Determine the [X, Y] coordinate at the center of the cell enclosing the given text.  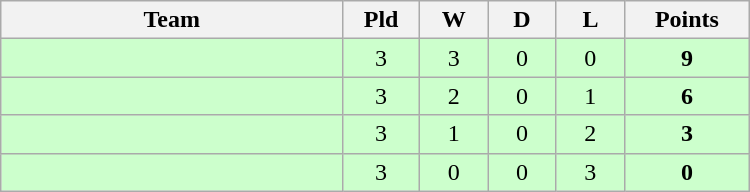
Pld [382, 20]
W [453, 20]
Points [688, 20]
Team [172, 20]
D [522, 20]
9 [688, 58]
6 [688, 96]
L [590, 20]
